Locate the cell with the specified text and output its [X, Y] center coordinate. 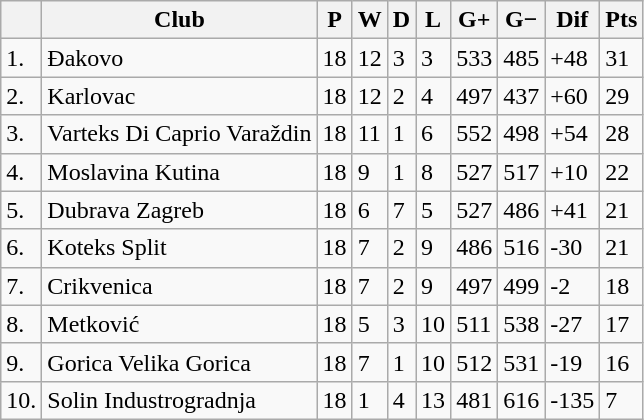
D [401, 20]
W [370, 20]
511 [474, 324]
Koteks Split [180, 248]
-19 [572, 362]
538 [522, 324]
Varteks Di Caprio Varaždin [180, 134]
Moslavina Kutina [180, 172]
+60 [572, 96]
+54 [572, 134]
+10 [572, 172]
498 [522, 134]
Metković [180, 324]
8 [434, 172]
11 [370, 134]
L [434, 20]
-135 [572, 400]
16 [622, 362]
552 [474, 134]
17 [622, 324]
437 [522, 96]
2. [22, 96]
Đakovo [180, 58]
512 [474, 362]
13 [434, 400]
Solin Industrogradnja [180, 400]
22 [622, 172]
+41 [572, 210]
Crikvenica [180, 286]
29 [622, 96]
Club [180, 20]
517 [522, 172]
P [334, 20]
31 [622, 58]
6. [22, 248]
481 [474, 400]
499 [522, 286]
10. [22, 400]
G+ [474, 20]
Pts [622, 20]
485 [522, 58]
28 [622, 134]
Karlovac [180, 96]
7. [22, 286]
516 [522, 248]
8. [22, 324]
G− [522, 20]
9. [22, 362]
Dubrava Zagreb [180, 210]
4. [22, 172]
616 [522, 400]
533 [474, 58]
-30 [572, 248]
Dif [572, 20]
Gorica Velika Gorica [180, 362]
531 [522, 362]
-2 [572, 286]
5. [22, 210]
1. [22, 58]
+48 [572, 58]
3. [22, 134]
-27 [572, 324]
